For the text-containing cell, return its midpoint in [X, Y] coordinate format. 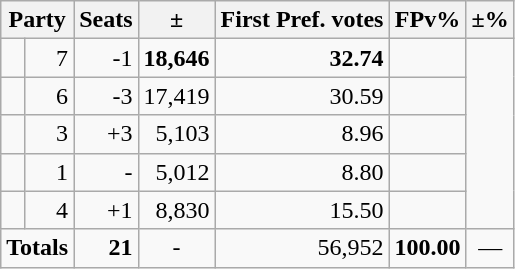
32.74 [302, 58]
+1 [106, 210]
Party [38, 20]
100.00 [428, 248]
-1 [106, 58]
1 [48, 172]
56,952 [302, 248]
-3 [106, 96]
15.50 [302, 210]
± [176, 20]
Seats [106, 20]
6 [48, 96]
5,012 [176, 172]
7 [48, 58]
17,419 [176, 96]
3 [48, 134]
+3 [106, 134]
8.80 [302, 172]
4 [48, 210]
30.59 [302, 96]
5,103 [176, 134]
8,830 [176, 210]
Totals [38, 248]
8.96 [302, 134]
±% [490, 20]
First Pref. votes [302, 20]
18,646 [176, 58]
FPv% [428, 20]
21 [106, 248]
— [490, 248]
